Scan for the cell matching the given text and deliver its [X, Y] coordinate at center. 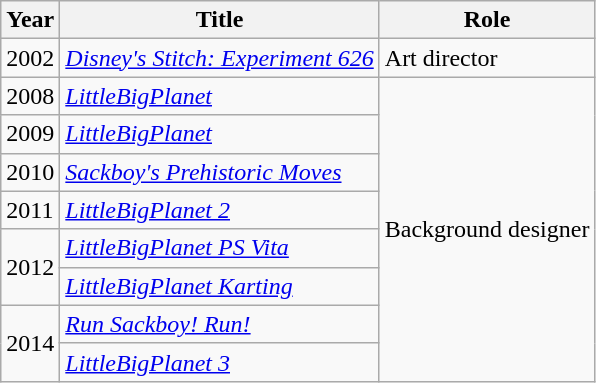
Disney's Stitch: Experiment 626 [220, 58]
LittleBigPlanet 3 [220, 362]
LittleBigPlanet 2 [220, 210]
2009 [30, 134]
2014 [30, 343]
LittleBigPlanet PS Vita [220, 248]
Year [30, 20]
Art director [487, 58]
Title [220, 20]
Sackboy's Prehistoric Moves [220, 172]
Background designer [487, 229]
2002 [30, 58]
2011 [30, 210]
2010 [30, 172]
2008 [30, 96]
LittleBigPlanet Karting [220, 286]
Role [487, 20]
2012 [30, 267]
Run Sackboy! Run! [220, 324]
